Search for the cell housing the specified text and yield its (X, Y) center coordinate. 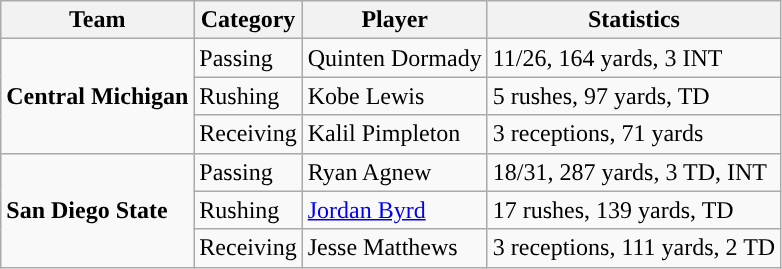
Player (394, 20)
3 receptions, 111 yards, 2 TD (634, 248)
Quinten Dormady (394, 58)
Central Michigan (98, 96)
Statistics (634, 20)
San Diego State (98, 210)
Team (98, 20)
Kobe Lewis (394, 96)
Jesse Matthews (394, 248)
18/31, 287 yards, 3 TD, INT (634, 172)
Kalil Pimpleton (394, 134)
Ryan Agnew (394, 172)
Category (248, 20)
3 receptions, 71 yards (634, 134)
11/26, 164 yards, 3 INT (634, 58)
5 rushes, 97 yards, TD (634, 96)
17 rushes, 139 yards, TD (634, 210)
Jordan Byrd (394, 210)
